Scan for the cell matching the given text and deliver its (x, y) coordinate at center. 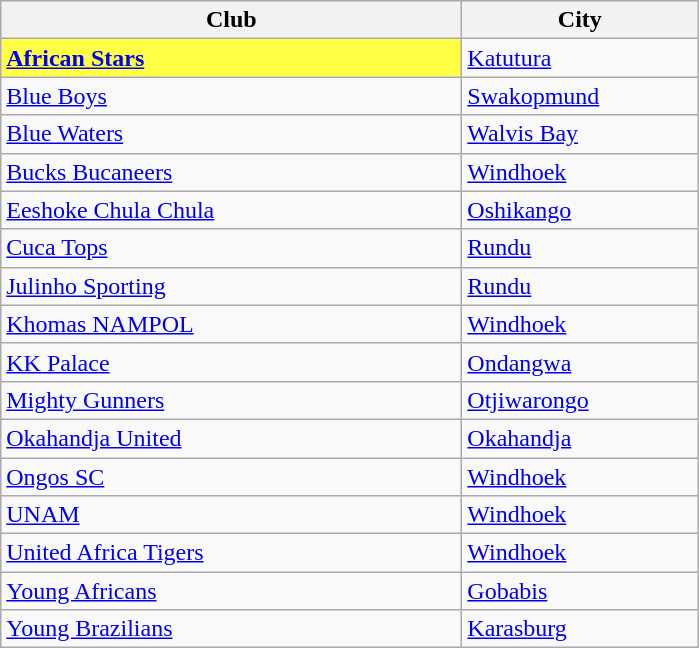
Cuca Tops (232, 248)
Otjiwarongo (580, 400)
Khomas NAMPOL (232, 324)
Ongos SC (232, 477)
Katutura (580, 58)
Blue Boys (232, 96)
Young Brazilians (232, 629)
United Africa Tigers (232, 553)
Blue Waters (232, 134)
Karasburg (580, 629)
Oshikango (580, 210)
UNAM (232, 515)
Gobabis (580, 591)
Okahandja United (232, 438)
Ondangwa (580, 362)
Okahandja (580, 438)
KK Palace (232, 362)
Bucks Bucaneers (232, 172)
Eeshoke Chula Chula (232, 210)
Swakopmund (580, 96)
Club (232, 20)
Walvis Bay (580, 134)
Julinho Sporting (232, 286)
Mighty Gunners (232, 400)
City (580, 20)
African Stars (232, 58)
Young Africans (232, 591)
